Detect which cell encompasses the target text, then output its [X, Y] center coordinate. 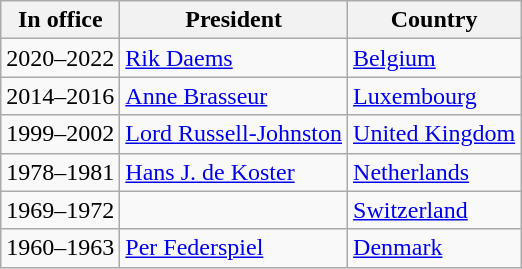
Belgium [434, 58]
1969–1972 [60, 210]
Rik Daems [234, 58]
2020–2022 [60, 58]
Luxembourg [434, 96]
1978–1981 [60, 172]
United Kingdom [434, 134]
Anne Brasseur [234, 96]
2014–2016 [60, 96]
Per Federspiel [234, 248]
Denmark [434, 248]
President [234, 20]
Netherlands [434, 172]
Hans J. de Koster [234, 172]
In office [60, 20]
Switzerland [434, 210]
Lord Russell-Johnston [234, 134]
1999–2002 [60, 134]
Country [434, 20]
1960–1963 [60, 248]
